Detect which cell encompasses the target text, then output its [x, y] center coordinate. 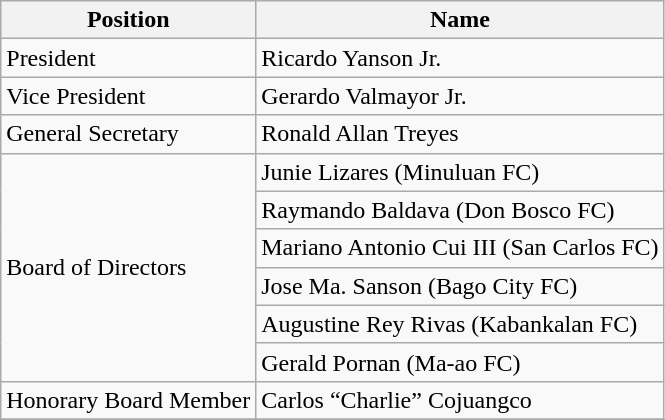
Jose Ma. Sanson (Bago City FC) [460, 286]
Ronald Allan Treyes [460, 134]
Board of Directors [128, 267]
President [128, 58]
Augustine Rey Rivas (Kabankalan FC) [460, 324]
Carlos “Charlie” Cojuangco [460, 400]
Gerardo Valmayor Jr. [460, 96]
General Secretary [128, 134]
Junie Lizares (Minuluan FC) [460, 172]
Position [128, 20]
Ricardo Yanson Jr. [460, 58]
Gerald Pornan (Ma-ao FC) [460, 362]
Name [460, 20]
Honorary Board Member [128, 400]
Mariano Antonio Cui III (San Carlos FC) [460, 248]
Raymando Baldava (Don Bosco FC) [460, 210]
Vice President [128, 96]
